For the text-containing cell, return its midpoint in (x, y) coordinate format. 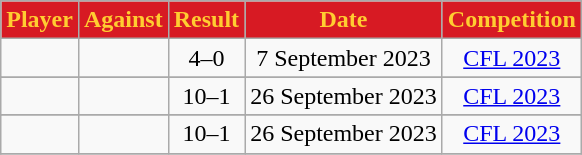
7 September 2023 (344, 58)
Result (206, 20)
Against (123, 20)
Competition (512, 20)
4–0 (206, 58)
Player (40, 20)
Date (344, 20)
